Output the (x, y) coordinate of the center of the cell containing the given text.  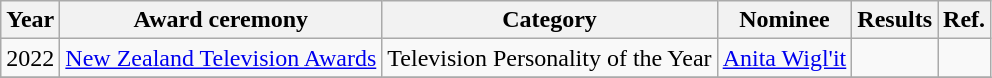
Television Personality of the Year (550, 58)
Ref. (964, 20)
2022 (30, 58)
Category (550, 20)
Nominee (784, 20)
Award ceremony (221, 20)
Year (30, 20)
New Zealand Television Awards (221, 58)
Anita Wigl'it (784, 58)
Results (895, 20)
